Search for the cell housing the specified text and yield its (x, y) center coordinate. 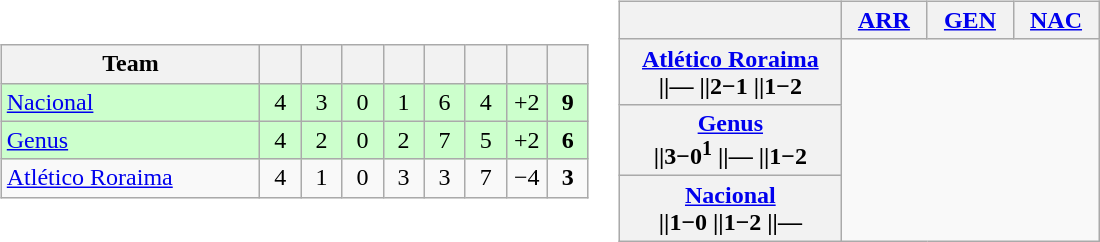
GEN (970, 20)
−4 (526, 178)
Team (130, 64)
Nacional ||1−0 ||1−2 ||— (730, 208)
Atlético Roraima ||— ||2−1 ||1−2 (730, 72)
NAC (1056, 20)
9 (568, 102)
Genus ||3−01 ||— ||1−2 (730, 140)
Nacional (130, 102)
5 (486, 140)
Genus (130, 140)
ARR (884, 20)
Atlético Roraima (130, 178)
